Search for the cell housing the specified text and yield its (X, Y) center coordinate. 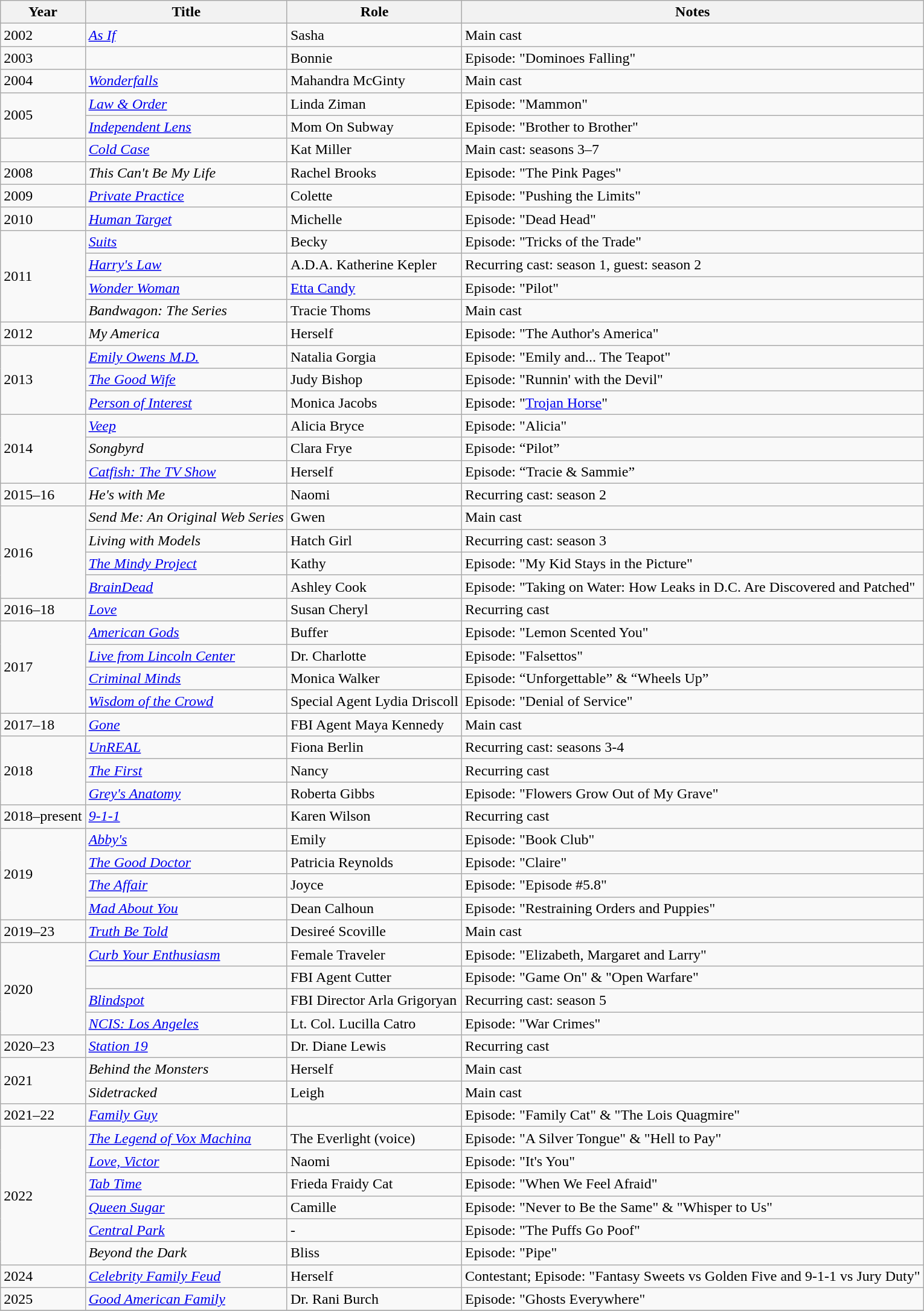
Episode: "Episode #5.8" (692, 885)
Wisdom of the Crowd (186, 702)
Kathy (374, 563)
Mom On Subway (374, 127)
Live from Lincoln Center (186, 655)
The Legend of Vox Machina (186, 1138)
Episode: "Lemon Scented You" (692, 632)
Law & Order (186, 104)
Sidetracked (186, 1092)
Mad About You (186, 908)
Wonder Woman (186, 288)
Contestant; Episode: "Fantasy Sweets vs Golden Five and 9-1-1 vs Jury Duty" (692, 1276)
Episode: "Book Club" (692, 839)
Send Me: An Original Web Series (186, 518)
Veep (186, 426)
Family Guy (186, 1115)
Love (186, 609)
2012 (43, 334)
The Good Doctor (186, 862)
Michelle (374, 219)
Susan Cheryl (374, 609)
Judy Bishop (374, 380)
The First (186, 771)
Camille (374, 1207)
Title (186, 12)
Recurring cast: season 3 (692, 540)
2014 (43, 449)
Episode: "It's You" (692, 1161)
Roberta Gibbs (374, 793)
Linda Ziman (374, 104)
2021 (43, 1081)
Episode: "War Crimes" (692, 1024)
Recurring cast: season 2 (692, 495)
Episode: "A Silver Tongue" & "Hell to Pay" (692, 1138)
Private Practice (186, 196)
FBI Agent Cutter (374, 977)
Sasha (374, 35)
Bliss (374, 1253)
2020 (43, 989)
Kat Miller (374, 150)
Cold Case (186, 150)
Episode: "Pipe" (692, 1253)
Episode: "Elizabeth, Margaret and Larry" (692, 954)
Ashley Cook (374, 586)
2013 (43, 380)
Dr. Diane Lewis (374, 1047)
Episode: "Mammon" (692, 104)
2017–18 (43, 725)
2008 (43, 173)
Emily Owens M.D. (186, 357)
2021–22 (43, 1115)
2022 (43, 1196)
Episode: "Flowers Grow Out of My Grave" (692, 793)
Monica Jacobs (374, 403)
Episode: “Tracie & Sammie” (692, 472)
Episode: “Unforgettable” & “Wheels Up” (692, 679)
Grey's Anatomy (186, 793)
Hatch Girl (374, 540)
Central Park (186, 1230)
Joyce (374, 885)
Episode: "Emily and... The Teapot" (692, 357)
The Affair (186, 885)
Nancy (374, 771)
Female Traveler (374, 954)
Episode: "When We Feel Afraid" (692, 1184)
Bandwagon: The Series (186, 311)
BrainDead (186, 586)
Human Target (186, 219)
Episode: "Family Cat" & "The Lois Quagmire" (692, 1115)
Episode: "Ghosts Everywhere" (692, 1299)
2010 (43, 219)
Episode: "Falsettos" (692, 655)
Clara Frye (374, 449)
Alicia Bryce (374, 426)
Episode: "Dead Head" (692, 219)
2019–23 (43, 931)
Mahandra McGinty (374, 81)
Leigh (374, 1092)
Person of Interest (186, 403)
As If (186, 35)
UnREAL (186, 748)
Natalia Gorgia (374, 357)
2015–16 (43, 495)
Recurring cast: season 5 (692, 1000)
Behind the Monsters (186, 1069)
Becky (374, 242)
American Gods (186, 632)
The Good Wife (186, 380)
He's with Me (186, 495)
Criminal Minds (186, 679)
Colette (374, 196)
Recurring cast: season 1, guest: season 2 (692, 264)
Queen Sugar (186, 1207)
Bonnie (374, 58)
Fiona Berlin (374, 748)
2009 (43, 196)
2018–present (43, 816)
FBI Agent Maya Kennedy (374, 725)
Monica Walker (374, 679)
Abby's (186, 839)
Blindspot (186, 1000)
Good American Family (186, 1299)
Episode: "The Author's America" (692, 334)
Episode: "Restraining Orders and Puppies" (692, 908)
2019 (43, 874)
Tracie Thoms (374, 311)
Songbyrd (186, 449)
9-1-1 (186, 816)
Episode: "Dominoes Falling" (692, 58)
Gwen (374, 518)
Episode: "The Pink Pages" (692, 173)
Dr. Rani Burch (374, 1299)
The Mindy Project (186, 563)
Episode: “Pilot” (692, 449)
Episode: "Pushing the Limits" (692, 196)
Truth Be Told (186, 931)
Episode: "Game On" & "Open Warfare" (692, 977)
Etta Candy (374, 288)
Episode: "Pilot" (692, 288)
Curb Your Enthusiasm (186, 954)
Wonderfalls (186, 81)
2018 (43, 771)
Patricia Reynolds (374, 862)
2005 (43, 115)
NCIS: Los Angeles (186, 1024)
2003 (43, 58)
Episode: "Tricks of the Trade" (692, 242)
FBI Director Arla Grigoryan (374, 1000)
Episode: "Alicia" (692, 426)
2016 (43, 552)
Rachel Brooks (374, 173)
Episode: "My Kid Stays in the Picture" (692, 563)
2020–23 (43, 1047)
2002 (43, 35)
- (374, 1230)
Dean Calhoun (374, 908)
Dr. Charlotte (374, 655)
2017 (43, 667)
2016–18 (43, 609)
Karen Wilson (374, 816)
Emily (374, 839)
Special Agent Lydia Driscoll (374, 702)
Independent Lens (186, 127)
Episode: "Trojan Horse" (692, 403)
Recurring cast: seasons 3-4 (692, 748)
2011 (43, 276)
Suits (186, 242)
My America (186, 334)
This Can't Be My Life (186, 173)
Frieda Fraidy Cat (374, 1184)
Lt. Col. Lucilla Catro (374, 1024)
Year (43, 12)
Episode: "Runnin' with the Devil" (692, 380)
Harry's Law (186, 264)
Love, Victor (186, 1161)
2025 (43, 1299)
Gone (186, 725)
Living with Models (186, 540)
Main cast: seasons 3–7 (692, 150)
Desireé Scoville (374, 931)
Role (374, 12)
Beyond the Dark (186, 1253)
A.D.A. Katherine Kepler (374, 264)
Catfish: The TV Show (186, 472)
Episode: "Never to Be the Same" & "Whisper to Us" (692, 1207)
Episode: "Denial of Service" (692, 702)
2024 (43, 1276)
The Everlight (voice) (374, 1138)
Episode: "Claire" (692, 862)
Tab Time (186, 1184)
Celebrity Family Feud (186, 1276)
Episode: "The Puffs Go Poof" (692, 1230)
Episode: "Brother to Brother" (692, 127)
Station 19 (186, 1047)
Episode: "Taking on Water: How Leaks in D.C. Are Discovered and Patched" (692, 586)
Buffer (374, 632)
2004 (43, 81)
Notes (692, 12)
